Search for the cell housing the specified text and yield its [X, Y] center coordinate. 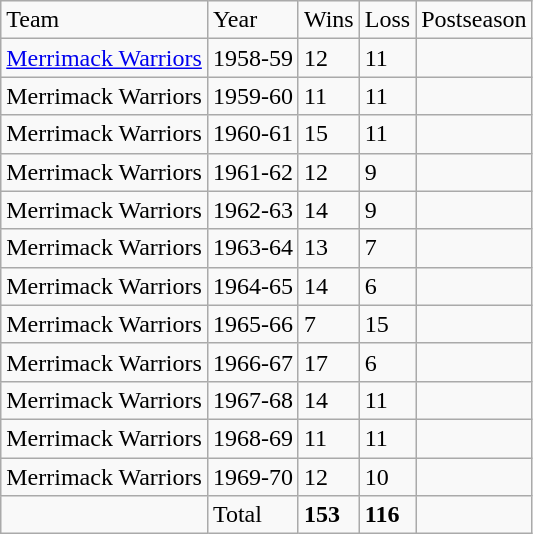
1960-61 [252, 134]
116 [387, 515]
1959-60 [252, 96]
10 [387, 477]
Year [252, 20]
17 [328, 362]
1963-64 [252, 248]
Total [252, 515]
1965-66 [252, 324]
1958-59 [252, 58]
1962-63 [252, 210]
1969-70 [252, 477]
Loss [387, 20]
1961-62 [252, 172]
13 [328, 248]
153 [328, 515]
Team [104, 20]
1966-67 [252, 362]
1968-69 [252, 438]
Postseason [474, 20]
1967-68 [252, 400]
Wins [328, 20]
1964-65 [252, 286]
